Determine the (x, y) coordinate at the center of the cell enclosing the given text.  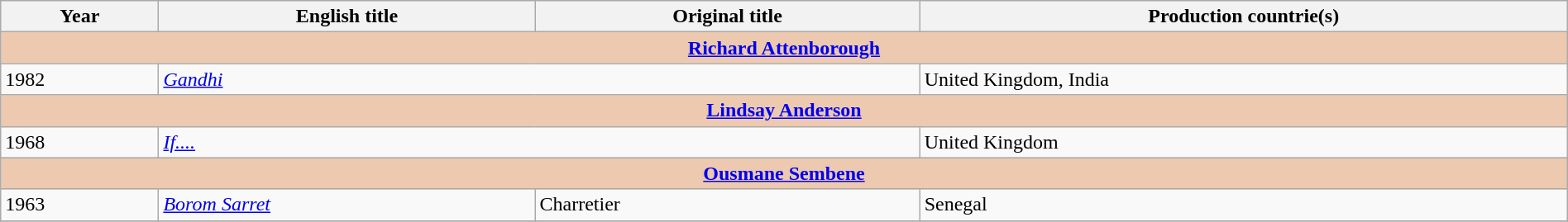
Year (79, 17)
Production countrie(s) (1244, 17)
Original title (728, 17)
Borom Sarret (347, 205)
Ousmane Sembene (784, 173)
1982 (79, 79)
United Kingdom (1244, 142)
Senegal (1244, 205)
1968 (79, 142)
Richard Attenborough (784, 48)
Lindsay Anderson (784, 111)
If.... (539, 142)
Charretier (728, 205)
1963 (79, 205)
United Kingdom, India (1244, 79)
Gandhi (539, 79)
English title (347, 17)
